Locate the cell with the specified text and output its [X, Y] center coordinate. 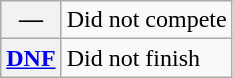
DNF [31, 58]
Did not finish [146, 58]
Did not compete [146, 20]
— [31, 20]
